Find where the given text appears and provide that cell's center as (x, y) coordinate. 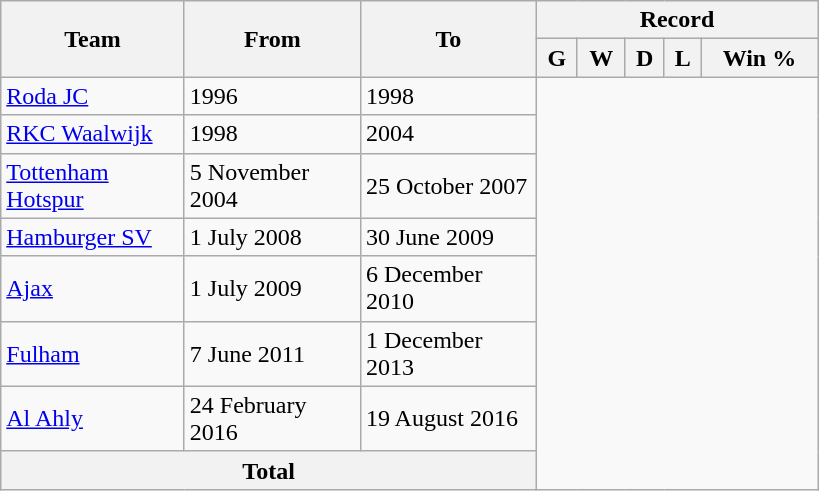
RKC Waalwijk (93, 134)
30 June 2009 (448, 237)
Hamburger SV (93, 237)
1996 (272, 96)
Win % (759, 58)
Roda JC (93, 96)
5 November 2004 (272, 186)
G (556, 58)
Record (676, 20)
25 October 2007 (448, 186)
Tottenham Hotspur (93, 186)
Team (93, 39)
From (272, 39)
Total (269, 470)
Ajax (93, 288)
W (601, 58)
Al Ahly (93, 418)
7 June 2011 (272, 354)
2004 (448, 134)
19 August 2016 (448, 418)
L (682, 58)
D (644, 58)
1 December 2013 (448, 354)
To (448, 39)
Fulham (93, 354)
1 July 2008 (272, 237)
6 December 2010 (448, 288)
1 July 2009 (272, 288)
24 February 2016 (272, 418)
